Output the (x, y) coordinate of the center of the cell containing the given text.  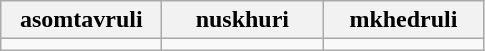
nuskhuri (242, 20)
asomtavruli (82, 20)
mkhedruli (404, 20)
